Output the [X, Y] coordinate of the center of the cell containing the given text.  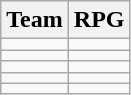
Team [35, 20]
RPG [99, 20]
